Provide the [X, Y] coordinate of the cell's center where the given text is located.  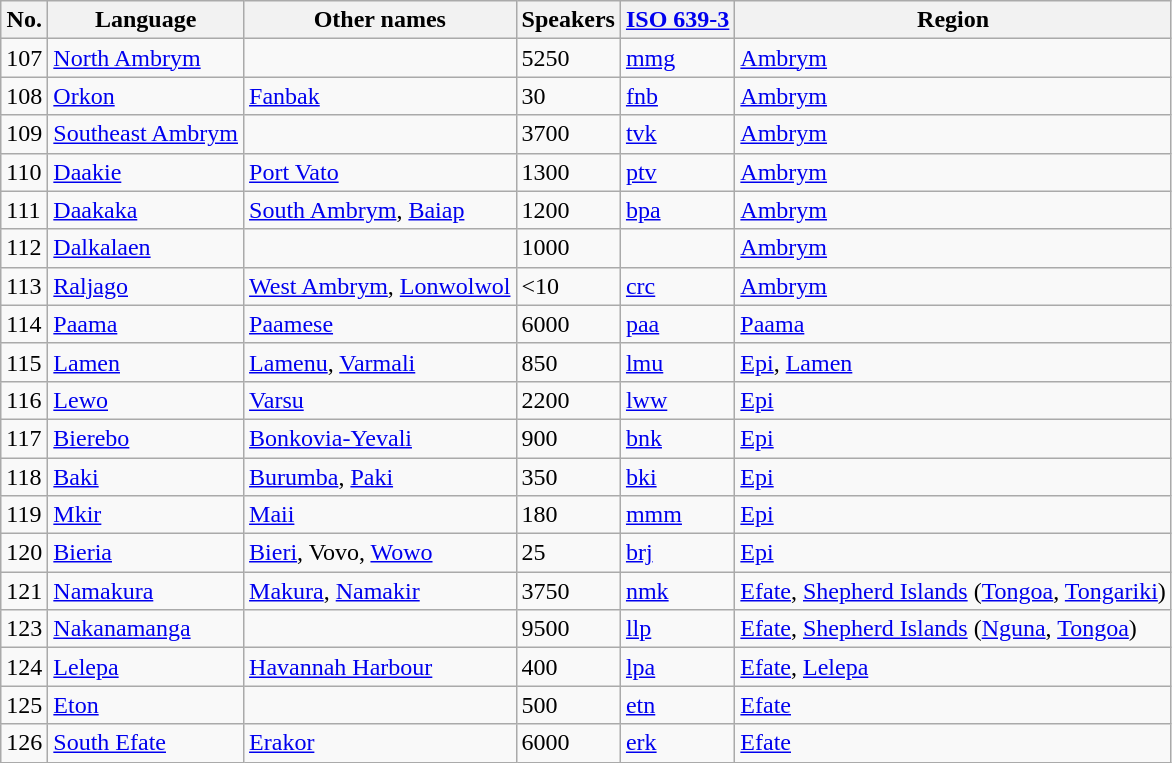
850 [568, 362]
lww [677, 400]
Nakanamanga [146, 629]
125 [24, 705]
110 [24, 172]
118 [24, 477]
Erakor [380, 743]
1200 [568, 210]
brj [677, 553]
Orkon [146, 96]
350 [568, 477]
500 [568, 705]
121 [24, 591]
5250 [568, 58]
etn [677, 705]
Burumba, Paki [380, 477]
fnb [677, 96]
115 [24, 362]
Lelepa [146, 667]
bpa [677, 210]
bnk [677, 438]
Epi, Lamen [954, 362]
Lamenu, Varmali [380, 362]
ptv [677, 172]
paa [677, 324]
Efate, Shepherd Islands (Tongoa, Tongariki) [954, 591]
Southeast Ambrym [146, 134]
Varsu [380, 400]
Lamen [146, 362]
ISO 639-3 [677, 20]
Maii [380, 515]
119 [24, 515]
Efate, Lelepa [954, 667]
107 [24, 58]
erk [677, 743]
Baki [146, 477]
crc [677, 286]
Raljago [146, 286]
South Ambrym, Baiap [380, 210]
30 [568, 96]
Paamese [380, 324]
Eton [146, 705]
1300 [568, 172]
111 [24, 210]
3750 [568, 591]
123 [24, 629]
tvk [677, 134]
Daakie [146, 172]
No. [24, 20]
lpa [677, 667]
Mkir [146, 515]
North Ambrym [146, 58]
Bieri, Vovo, Wowo [380, 553]
Bierebo [146, 438]
Port Vato [380, 172]
Daakaka [146, 210]
117 [24, 438]
108 [24, 96]
West Ambrym, Lonwolwol [380, 286]
Lewo [146, 400]
Efate, Shepherd Islands (Nguna, Tongoa) [954, 629]
South Efate [146, 743]
1000 [568, 248]
180 [568, 515]
9500 [568, 629]
2200 [568, 400]
Speakers [568, 20]
116 [24, 400]
mmg [677, 58]
Bieria [146, 553]
124 [24, 667]
mmm [677, 515]
900 [568, 438]
109 [24, 134]
25 [568, 553]
113 [24, 286]
Other names [380, 20]
Language [146, 20]
Havannah Harbour [380, 667]
Region [954, 20]
126 [24, 743]
bki [677, 477]
400 [568, 667]
lmu [677, 362]
Namakura [146, 591]
Fanbak [380, 96]
nmk [677, 591]
Makura, Namakir [380, 591]
llp [677, 629]
112 [24, 248]
3700 [568, 134]
<10 [568, 286]
114 [24, 324]
120 [24, 553]
Bonkovia-Yevali [380, 438]
Dalkalaen [146, 248]
